Locate the cell with the specified text and output its (X, Y) center coordinate. 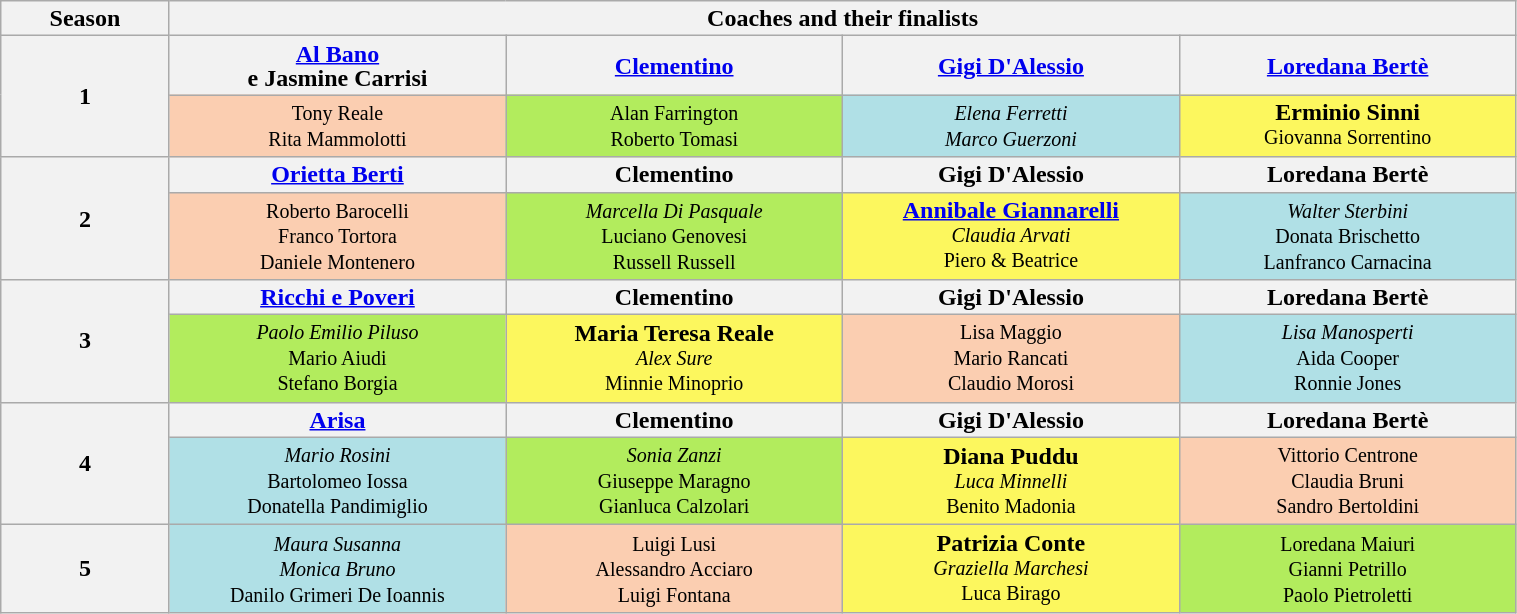
3 (85, 342)
Season (85, 18)
Alan FarringtonRoberto Tomasi (674, 126)
Loredana MaiuriGianni PetrilloPaolo Pietroletti (1348, 569)
Lisa ManospertiAida CooperRonnie Jones (1348, 359)
Annibale GiannarelliClaudia ArvatiPiero & Beatrice (1012, 236)
Al Bano e Jasmine Carrisi (338, 66)
2 (85, 218)
Patrizia ConteGraziella MarchesiLuca Birago (1012, 569)
Maura SusannaMonica BrunoDanilo Grimeri De Ioannis (338, 569)
Tony RealeRita Mammolotti (338, 126)
Sonia ZanziGiuseppe MaragnoGianluca Calzolari (674, 481)
Mario RosiniBartolomeo IossaDonatella Pandimiglio (338, 481)
Erminio SinniGiovanna Sorrentino (1348, 126)
Roberto BarocelliFranco TortoraDaniele Montenero (338, 236)
Maria Teresa RealeAlex SureMinnie Minoprio (674, 359)
Luigi LusiAlessandro AcciaroLuigi Fontana (674, 569)
Orietta Berti (338, 174)
Paolo Emilio PilusoMario AiudiStefano Borgia (338, 359)
Ricchi e Poveri (338, 298)
1 (85, 96)
Marcella Di PasqualeLuciano GenovesiRussell Russell (674, 236)
Coaches and their finalists (842, 18)
5 (85, 569)
Elena FerrettiMarco Guerzoni (1012, 126)
Diana PudduLuca MinnelliBenito Madonia (1012, 481)
Walter SterbiniDonata BrischettoLanfranco Carnacina (1348, 236)
Arisa (338, 420)
Vittorio CentroneClaudia BruniSandro Bertoldini (1348, 481)
Lisa MaggioMario RancatiClaudio Morosi (1012, 359)
4 (85, 464)
